Extract the [x, y] coordinate from the center of the cell holding the provided text.  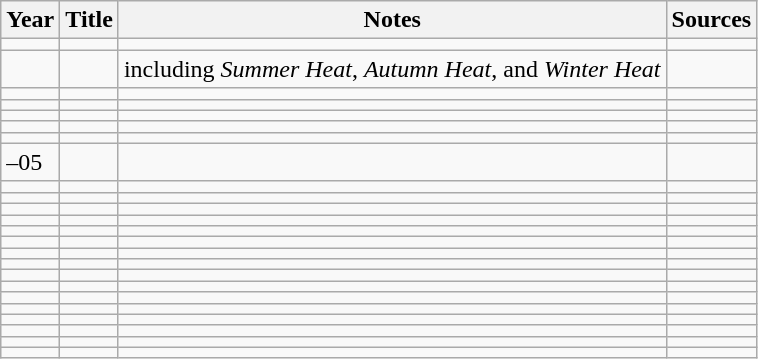
including Summer Heat, Autumn Heat, and Winter Heat [392, 69]
Notes [392, 20]
Sources [712, 20]
–05 [30, 162]
Year [30, 20]
Title [90, 20]
